Return (X, Y) of the center of cell containing provided text 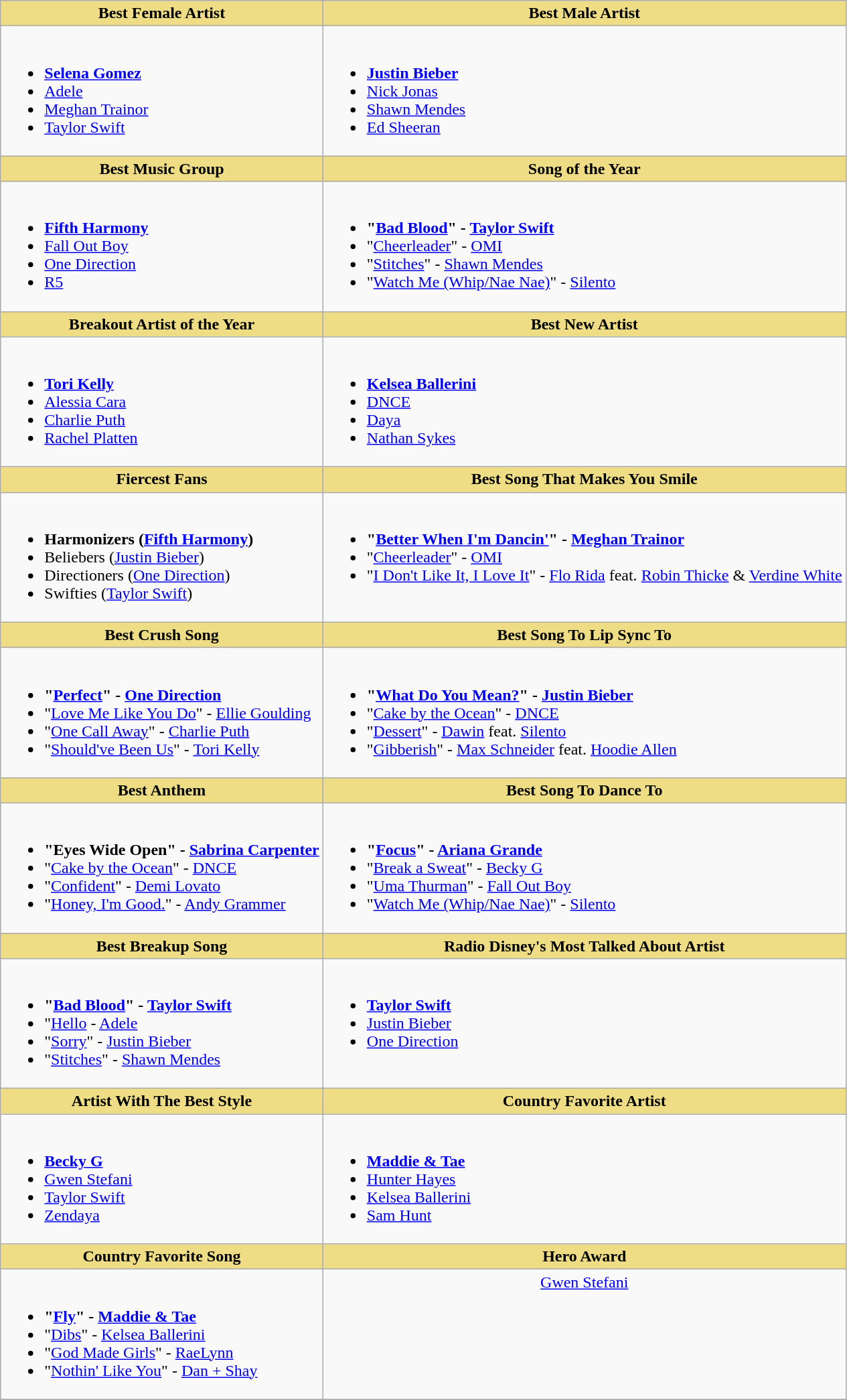
Breakout Artist of the Year (162, 324)
Best Song To Lip Sync To (584, 635)
"Better When I'm Dancin'" - Meghan Trainor"Cheerleader" - OMI"I Don't Like It, I Love It" - Flo Rida feat. Robin Thicke & Verdine White (584, 557)
"Focus" - Ariana Grande"Break a Sweat" - Becky G"Uma Thurman" - Fall Out Boy"Watch Me (Whip/Nae Nae)" - Silento (584, 868)
Best Male Artist (584, 13)
Tori KellyAlessia CaraCharlie PuthRachel Platten (162, 402)
Fifth HarmonyFall Out BoyOne DirectionR5 (162, 246)
"Fly" - Maddie & Tae"Dibs" - Kelsea Ballerini"God Made Girls" - RaeLynn"Nothin' Like You" - Dan + Shay (162, 1334)
Harmonizers (Fifth Harmony)Beliebers (Justin Bieber)Directioners (One Direction)Swifties (Taylor Swift) (162, 557)
Best New Artist (584, 324)
Best Song To Dance To (584, 790)
Radio Disney's Most Talked About Artist (584, 946)
Best Anthem (162, 790)
Justin BieberNick JonasShawn MendesEd Sheeran (584, 91)
Hero Award (584, 1257)
"Bad Blood" - Taylor Swift"Cheerleader" - OMI"Stitches" - Shawn Mendes"Watch Me (Whip/Nae Nae)" - Silento (584, 246)
Song of the Year (584, 169)
Best Crush Song (162, 635)
"Bad Blood" - Taylor Swift"Hello - Adele"Sorry" - Justin Bieber"Stitches" - Shawn Mendes (162, 1024)
Best Song That Makes You Smile (584, 479)
"Perfect" - One Direction"Love Me Like You Do" - Ellie Goulding"One Call Away" - Charlie Puth"Should've Been Us" - Tori Kelly (162, 712)
Kelsea BalleriniDNCEDayaNathan Sykes (584, 402)
Country Favorite Artist (584, 1101)
Best Music Group (162, 169)
Gwen Stefani (584, 1334)
"What Do You Mean?" - Justin Bieber"Cake by the Ocean" - DNCE"Dessert" - Dawin feat. Silento"Gibberish" - Max Schneider feat. Hoodie Allen (584, 712)
Artist With The Best Style (162, 1101)
"Eyes Wide Open" - Sabrina Carpenter"Cake by the Ocean" - DNCE"Confident" - Demi Lovato"Honey, I'm Good." - Andy Grammer (162, 868)
Becky GGwen StefaniTaylor SwiftZendaya (162, 1179)
Best Female Artist (162, 13)
Selena GomezAdeleMeghan TrainorTaylor Swift (162, 91)
Country Favorite Song (162, 1257)
Fiercest Fans (162, 479)
Best Breakup Song (162, 946)
Taylor SwiftJustin BieberOne Direction (584, 1024)
Maddie & TaeHunter HayesKelsea BalleriniSam Hunt (584, 1179)
